Provide the [x, y] coordinate of the cell's center where the given text is located.  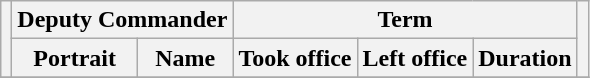
Deputy Commander [122, 20]
Name [186, 58]
Duration [525, 58]
Portrait [75, 58]
Term [405, 20]
Took office [295, 58]
Left office [415, 58]
